Output the (X, Y) coordinate of the center of the cell containing the given text.  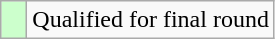
Qualified for final round (151, 20)
